Return the (x, y) coordinate for the center point of the cell that contains the specified text.  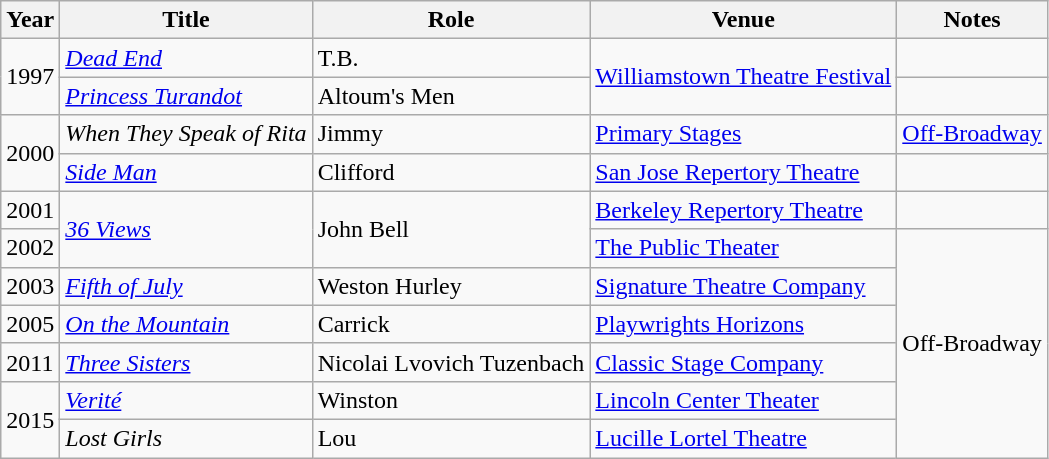
John Bell (451, 229)
Role (451, 20)
Winston (451, 400)
Nicolai Lvovich Tuzenbach (451, 362)
On the Mountain (186, 324)
2005 (30, 324)
Lou (451, 438)
Lost Girls (186, 438)
2011 (30, 362)
T.B. (451, 58)
Jimmy (451, 134)
Classic Stage Company (744, 362)
1997 (30, 77)
Side Man (186, 172)
When They Speak of Rita (186, 134)
The Public Theater (744, 248)
Fifth of July (186, 286)
Clifford (451, 172)
San Jose Repertory Theatre (744, 172)
Weston Hurley (451, 286)
Carrick (451, 324)
Princess Turandot (186, 96)
Lucille Lortel Theatre (744, 438)
Lincoln Center Theater (744, 400)
Verité (186, 400)
Three Sisters (186, 362)
Berkeley Repertory Theatre (744, 210)
Signature Theatre Company (744, 286)
Year (30, 20)
Notes (972, 20)
36 Views (186, 229)
2000 (30, 153)
Title (186, 20)
Williamstown Theatre Festival (744, 77)
Altoum's Men (451, 96)
Playwrights Horizons (744, 324)
2015 (30, 419)
2002 (30, 248)
2003 (30, 286)
Dead End (186, 58)
2001 (30, 210)
Venue (744, 20)
Primary Stages (744, 134)
